Extract the (X, Y) coordinate from the center of the cell holding the provided text.  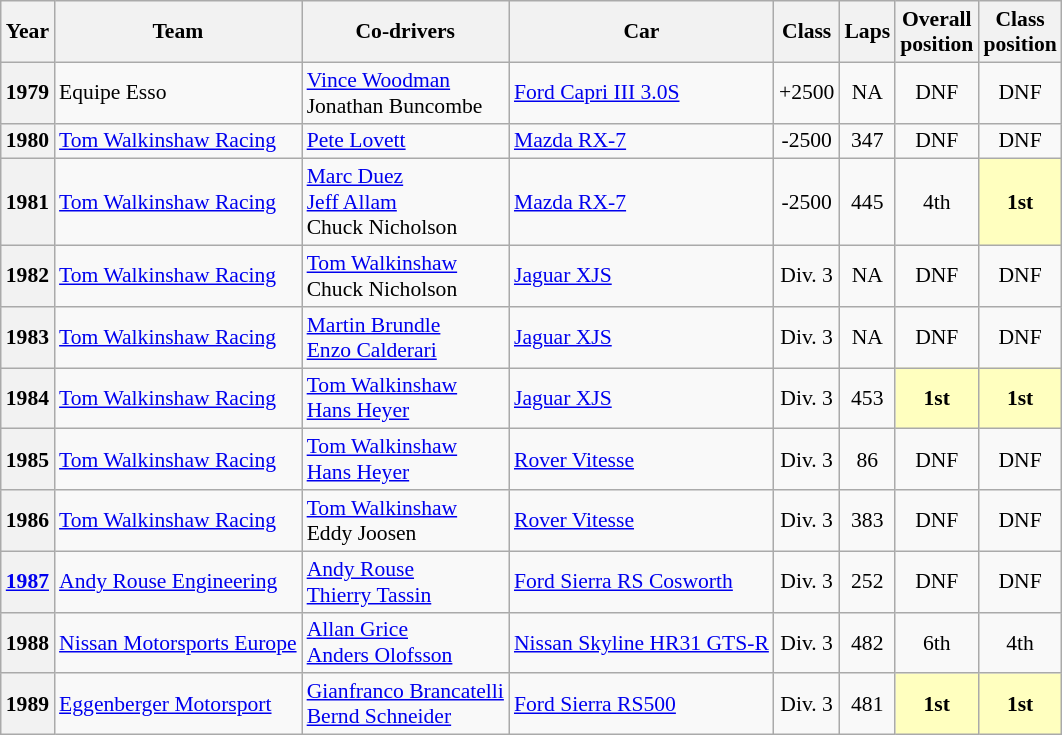
Marc Duez Jeff Allam Chuck Nicholson (406, 202)
Class (806, 32)
Eggenberger Motorsport (178, 704)
347 (867, 141)
1989 (28, 704)
Nissan Skyline HR31 GTS-R (642, 642)
Andy Rouse Engineering (178, 582)
Tom Walkinshaw Eddy Joosen (406, 520)
1982 (28, 276)
445 (867, 202)
Tom Walkinshaw Chuck Nicholson (406, 276)
1980 (28, 141)
Pete Lovett (406, 141)
Equipe Esso (178, 92)
Nissan Motorsports Europe (178, 642)
1985 (28, 460)
1987 (28, 582)
86 (867, 460)
1984 (28, 398)
+2500 (806, 92)
453 (867, 398)
Car (642, 32)
Gianfranco Brancatelli Bernd Schneider (406, 704)
481 (867, 704)
Ford Sierra RS Cosworth (642, 582)
Classposition (1020, 32)
1979 (28, 92)
Laps (867, 32)
383 (867, 520)
482 (867, 642)
Year (28, 32)
Overallposition (936, 32)
Co-drivers (406, 32)
252 (867, 582)
Allan Grice Anders Olofsson (406, 642)
1986 (28, 520)
Team (178, 32)
Andy Rouse Thierry Tassin (406, 582)
Ford Sierra RS500 (642, 704)
1981 (28, 202)
Martin Brundle Enzo Calderari (406, 338)
Vince Woodman Jonathan Buncombe (406, 92)
1983 (28, 338)
6th (936, 642)
Ford Capri III 3.0S (642, 92)
1988 (28, 642)
